Find where the given text appears and provide that cell's center as (X, Y) coordinate. 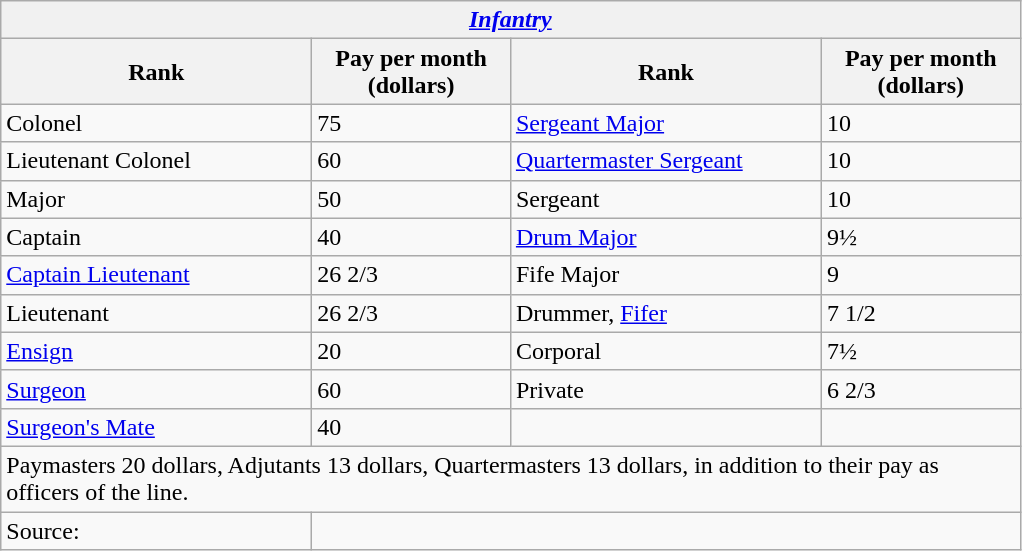
Ensign (156, 351)
9½ (920, 237)
Drummer, Fifer (666, 313)
Fife Major (666, 275)
7 1/2 (920, 313)
Drum Major (666, 237)
7½ (920, 351)
6 2/3 (920, 389)
20 (412, 351)
Infantry (510, 20)
Major (156, 199)
Lieutenant (156, 313)
9 (920, 275)
Captain (156, 237)
75 (412, 123)
Surgeon's Mate (156, 427)
50 (412, 199)
Private (666, 389)
Corporal (666, 351)
Colonel (156, 123)
Lieutenant Colonel (156, 161)
Paymasters 20 dollars, Adjutants 13 dollars, Quartermasters 13 dollars, in addition to their pay as officers of the line. (510, 478)
Surgeon (156, 389)
Captain Lieutenant (156, 275)
Sergeant (666, 199)
Sergeant Major (666, 123)
Source: (156, 531)
Quartermaster Sergeant (666, 161)
